From the cell containing the given text, extract its center point as [X, Y] coordinate. 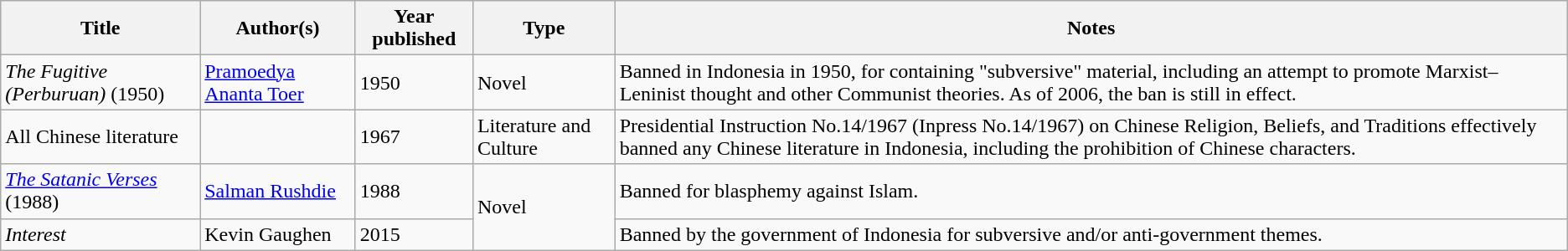
Banned by the government of Indonesia for subversive and/or anti-government themes. [1091, 234]
Title [101, 28]
1967 [414, 137]
Salman Rushdie [278, 191]
1950 [414, 82]
1988 [414, 191]
Kevin Gaughen [278, 234]
Year published [414, 28]
Interest [101, 234]
All Chinese literature [101, 137]
Author(s) [278, 28]
The Satanic Verses (1988) [101, 191]
2015 [414, 234]
Literature and Culture [544, 137]
Pramoedya Ananta Toer [278, 82]
Notes [1091, 28]
The Fugitive (Perburuan) (1950) [101, 82]
Banned for blasphemy against Islam. [1091, 191]
Type [544, 28]
